Search for the cell housing the specified text and yield its [x, y] center coordinate. 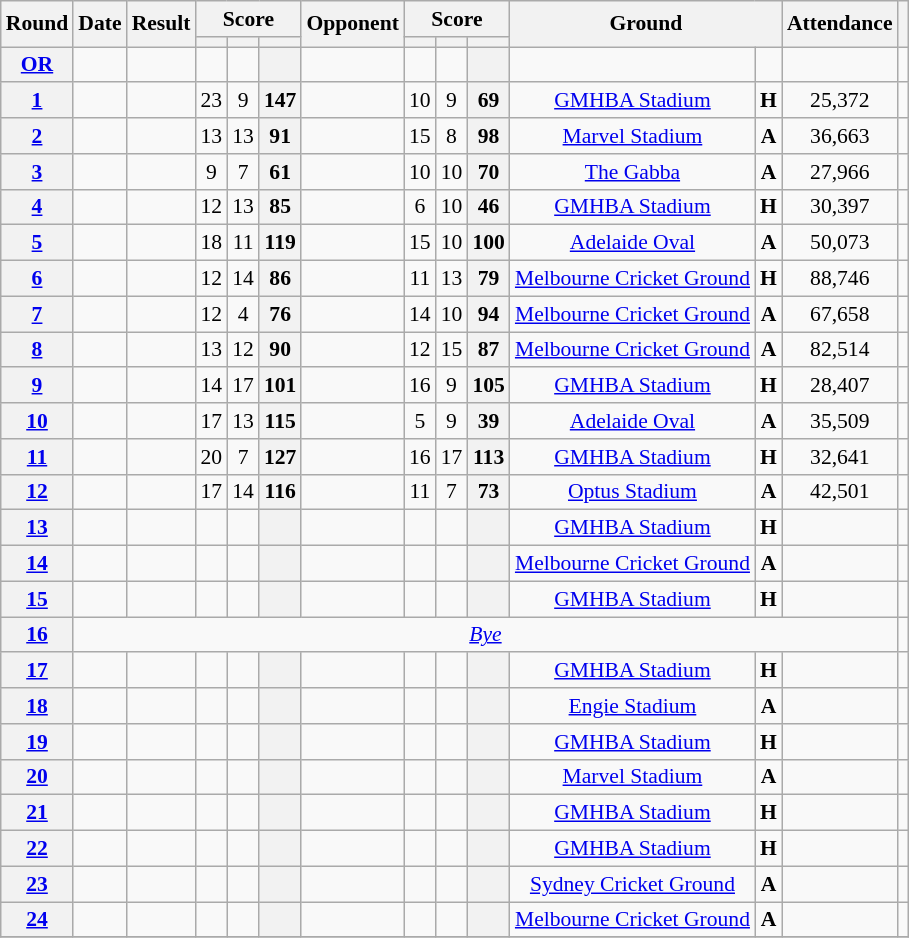
32,641 [840, 457]
127 [280, 457]
94 [488, 314]
35,509 [840, 421]
24 [38, 920]
Bye [485, 635]
OR [38, 65]
105 [488, 386]
Engie Stadium [632, 706]
36,663 [840, 136]
30,397 [840, 207]
3 [38, 172]
Sydney Cricket Ground [632, 884]
Optus Stadium [632, 492]
28,407 [840, 386]
42,501 [840, 492]
79 [488, 279]
113 [488, 457]
Round [38, 24]
70 [488, 172]
90 [280, 350]
Opponent [352, 24]
98 [488, 136]
46 [488, 207]
69 [488, 101]
Result [162, 24]
27,966 [840, 172]
Ground [646, 24]
50,073 [840, 243]
76 [280, 314]
39 [488, 421]
115 [280, 421]
88,746 [840, 279]
91 [280, 136]
1 [38, 101]
25,372 [840, 101]
22 [38, 849]
The Gabba [632, 172]
85 [280, 207]
86 [280, 279]
82,514 [840, 350]
147 [280, 101]
Attendance [840, 24]
100 [488, 243]
19 [38, 742]
87 [488, 350]
61 [280, 172]
2 [38, 136]
21 [38, 813]
73 [488, 492]
Date [100, 24]
101 [280, 386]
67,658 [840, 314]
119 [280, 243]
116 [280, 492]
